Extract the [X, Y] coordinate from the center of the cell holding the provided text.  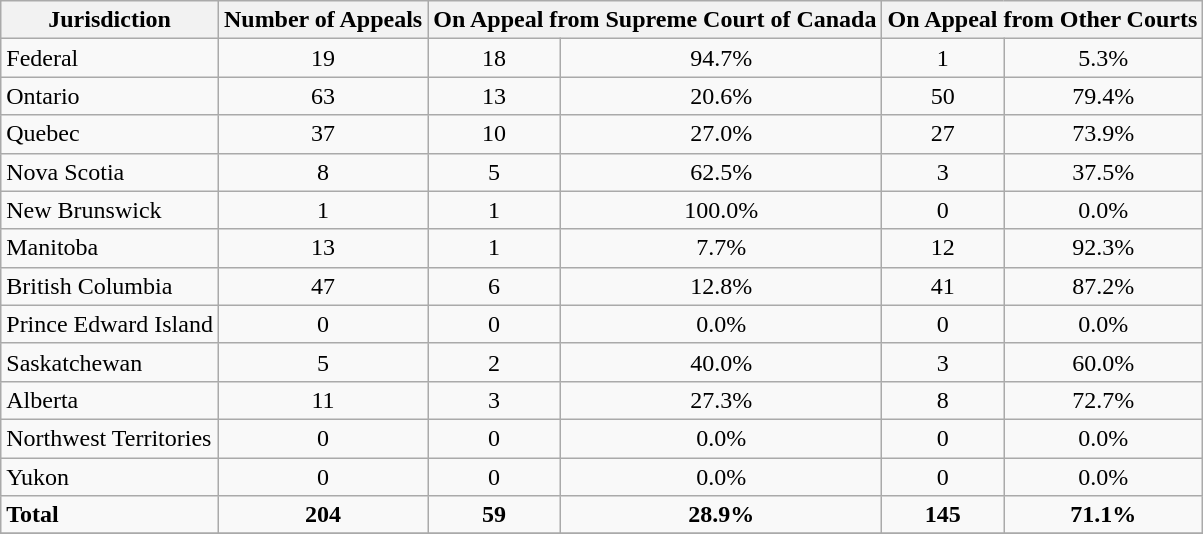
40.0% [721, 362]
10 [494, 134]
63 [322, 96]
47 [322, 286]
6 [494, 286]
71.1% [1104, 515]
12.8% [721, 286]
204 [322, 515]
72.7% [1104, 400]
5.3% [1104, 58]
Alberta [110, 400]
145 [943, 515]
Northwest Territories [110, 438]
18 [494, 58]
Nova Scotia [110, 172]
Federal [110, 58]
41 [943, 286]
94.7% [721, 58]
Total [110, 515]
62.5% [721, 172]
87.2% [1104, 286]
19 [322, 58]
Prince Edward Island [110, 324]
92.3% [1104, 248]
27.0% [721, 134]
11 [322, 400]
Manitoba [110, 248]
Quebec [110, 134]
60.0% [1104, 362]
Saskatchewan [110, 362]
20.6% [721, 96]
7.7% [721, 248]
2 [494, 362]
On Appeal from Other Courts [1042, 20]
37.5% [1104, 172]
New Brunswick [110, 210]
27.3% [721, 400]
79.4% [1104, 96]
37 [322, 134]
Yukon [110, 477]
59 [494, 515]
27 [943, 134]
Ontario [110, 96]
On Appeal from Supreme Court of Canada [655, 20]
Jurisdiction [110, 20]
28.9% [721, 515]
Number of Appeals [322, 20]
12 [943, 248]
British Columbia [110, 286]
73.9% [1104, 134]
100.0% [721, 210]
50 [943, 96]
